Capture the cell that displays the provided text and extract its [x, y] central coordinate. 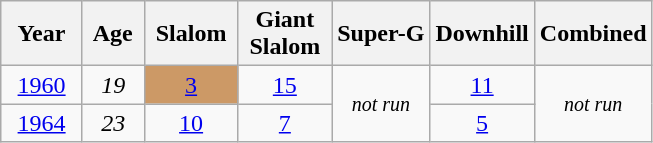
5 [482, 123]
Slalom [191, 34]
11 [482, 85]
3 [191, 85]
Age [113, 34]
1960 [42, 85]
19 [113, 85]
Year [42, 34]
Combined [593, 34]
7 [285, 123]
15 [285, 85]
Downhill [482, 34]
23 [113, 123]
Super-G [381, 34]
Giant Slalom [285, 34]
10 [191, 123]
1964 [42, 123]
